Locate the cell with the specified text and output its [X, Y] center coordinate. 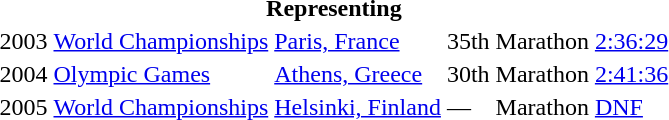
Athens, Greece [358, 74]
30th [468, 74]
2:41:36 [631, 74]
35th [468, 41]
2:36:29 [631, 41]
Paris, France [358, 41]
Olympic Games [161, 74]
World Championships [161, 41]
